Find where the given text appears and provide that cell's center as (x, y) coordinate. 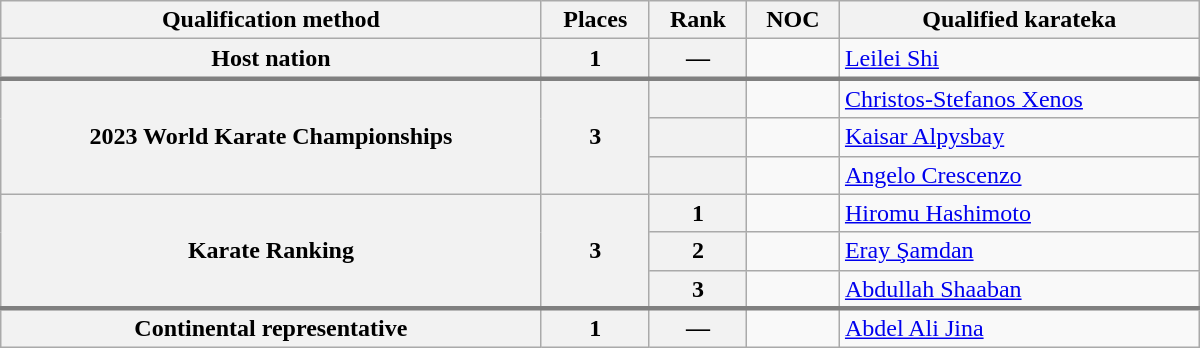
Places (595, 20)
Abdel Ali Jina (1019, 328)
Qualification method (271, 20)
NOC (792, 20)
Continental representative (271, 328)
Rank (698, 20)
Hiromu Hashimoto (1019, 213)
Host nation (271, 59)
Christos-Stefanos Xenos (1019, 98)
2 (698, 251)
Eray Şamdan (1019, 251)
Angelo Crescenzo (1019, 175)
Leilei Shi (1019, 59)
Abdullah Shaaban (1019, 289)
2023 World Karate Championships (271, 136)
Kaisar Alpysbay (1019, 137)
Qualified karateka (1019, 20)
Karate Ranking (271, 251)
